Find where the given text appears and provide that cell's center as (X, Y) coordinate. 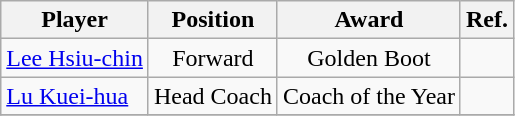
Forward (212, 58)
Lu Kuei-hua (75, 96)
Lee Hsiu-chin (75, 58)
Ref. (486, 20)
Head Coach (212, 96)
Golden Boot (368, 58)
Award (368, 20)
Position (212, 20)
Coach of the Year (368, 96)
Player (75, 20)
